Search for the cell housing the specified text and yield its [X, Y] center coordinate. 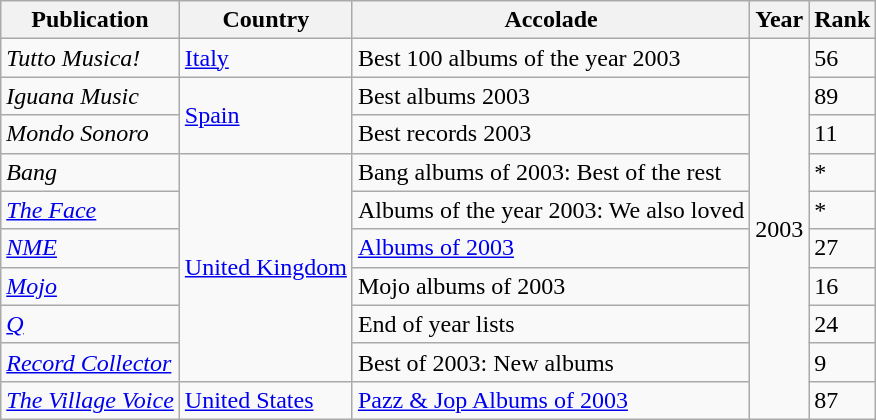
Year [780, 20]
The Village Voice [90, 400]
Mojo albums of 2003 [550, 286]
Best 100 albums of the year 2003 [550, 58]
Country [266, 20]
16 [842, 286]
27 [842, 248]
2003 [780, 230]
Bang albums of 2003: Best of the rest [550, 172]
End of year lists [550, 324]
Italy [266, 58]
9 [842, 362]
Albums of the year 2003: We also loved [550, 210]
Mojo [90, 286]
Bang [90, 172]
89 [842, 96]
NME [90, 248]
87 [842, 400]
The Face [90, 210]
Best albums 2003 [550, 96]
Albums of 2003 [550, 248]
Rank [842, 20]
United States [266, 400]
11 [842, 134]
24 [842, 324]
Publication [90, 20]
Best of 2003: New albums [550, 362]
Spain [266, 115]
Iguana Music [90, 96]
United Kingdom [266, 267]
Pazz & Jop Albums of 2003 [550, 400]
Record Collector [90, 362]
Q [90, 324]
Best records 2003 [550, 134]
56 [842, 58]
Mondo Sonoro [90, 134]
Accolade [550, 20]
Tutto Musica! [90, 58]
